Locate the cell with the specified text and output its (X, Y) center coordinate. 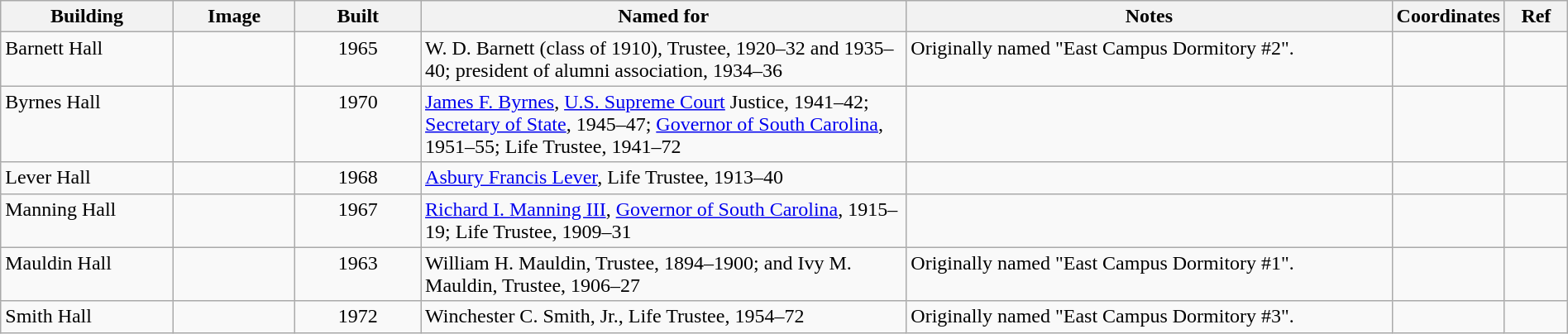
1967 (358, 220)
Byrnes Hall (87, 124)
Originally named "East Campus Dormitory #1". (1150, 274)
W. D. Barnett (class of 1910), Trustee, 1920–32 and 1935–40; president of alumni association, 1934–36 (663, 60)
Manning Hall (87, 220)
1963 (358, 274)
James F. Byrnes, U.S. Supreme Court Justice, 1941–42; Secretary of State, 1945–47; Governor of South Carolina, 1951–55; Life Trustee, 1941–72 (663, 124)
1965 (358, 60)
1968 (358, 178)
Ref (1536, 17)
Building (87, 17)
Richard I. Manning III, Governor of South Carolina, 1915–19; Life Trustee, 1909–31 (663, 220)
1970 (358, 124)
Barnett Hall (87, 60)
Named for (663, 17)
Originally named "East Campus Dormitory #3". (1150, 317)
1972 (358, 317)
Lever Hall (87, 178)
Image (234, 17)
Notes (1150, 17)
Smith Hall (87, 317)
Originally named "East Campus Dormitory #2". (1150, 60)
Mauldin Hall (87, 274)
Winchester C. Smith, Jr., Life Trustee, 1954–72 (663, 317)
William H. Mauldin, Trustee, 1894–1900; and Ivy M. Mauldin, Trustee, 1906–27 (663, 274)
Coordinates (1448, 17)
Asbury Francis Lever, Life Trustee, 1913–40 (663, 178)
Built (358, 17)
